Scan for the cell matching the given text and deliver its (x, y) coordinate at center. 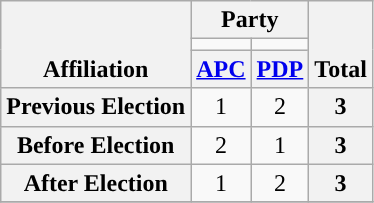
Affiliation (96, 44)
PDP (280, 69)
Party (250, 20)
Previous Election (96, 107)
Before Election (96, 145)
Total (341, 44)
APC (221, 69)
After Election (96, 183)
